Pinpoint the cell where the given text exists, returning its [X, Y] midpoint coordinate. 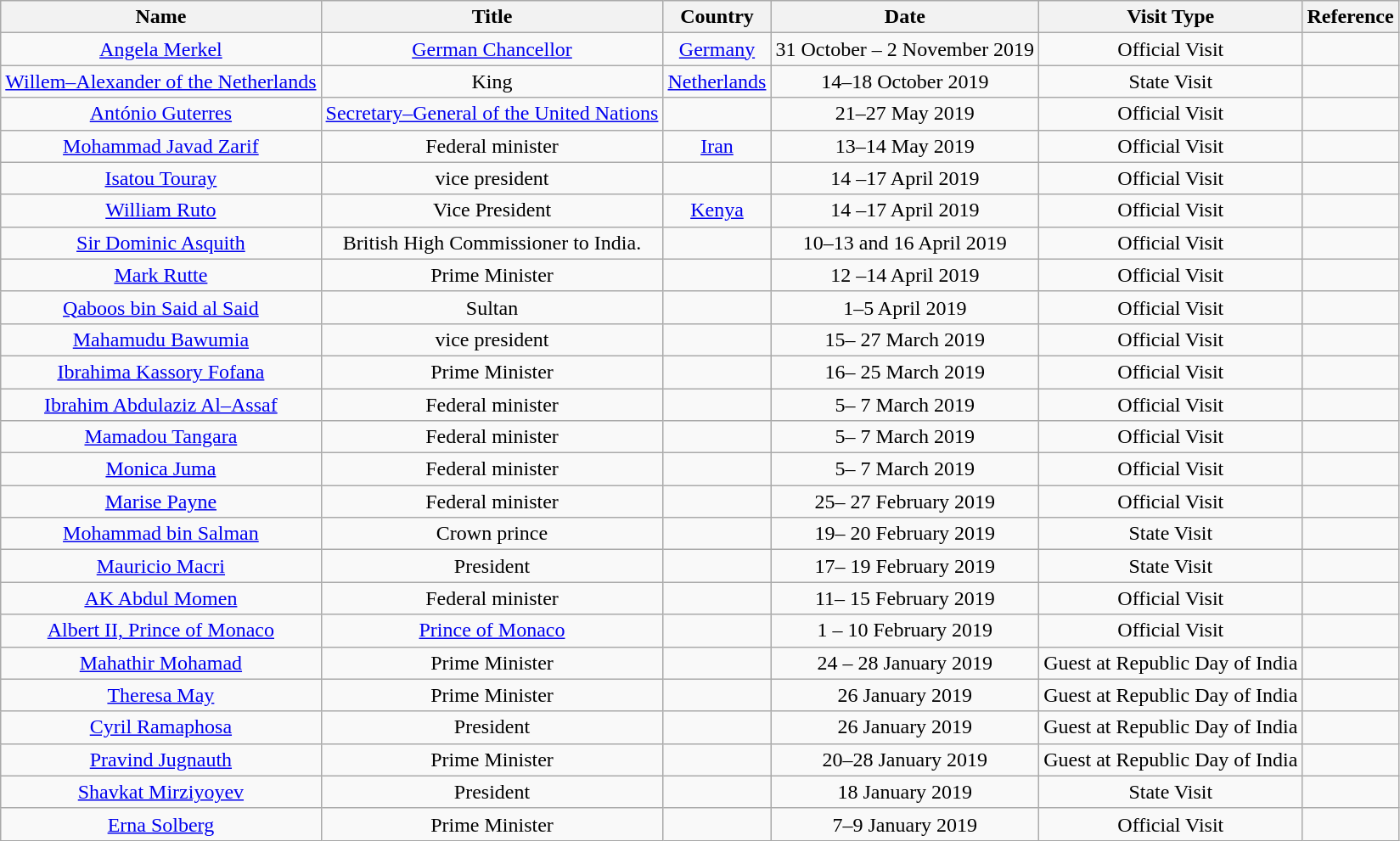
1–5 April 2019 [905, 307]
Country [717, 17]
Date [905, 17]
Ibrahim Abdulaziz Al–Assaf [161, 405]
Netherlands [717, 81]
Mohammad Javad Zarif [161, 146]
21–27 May 2019 [905, 114]
Willem–Alexander of the Netherlands [161, 81]
Name [161, 17]
Monica Juma [161, 469]
Mauricio Macri [161, 566]
1 – 10 February 2019 [905, 631]
Sultan [492, 307]
20–28 January 2019 [905, 760]
Title [492, 17]
Mark Rutte [161, 275]
7–9 January 2019 [905, 824]
Cyril Ramaphosa [161, 727]
25– 27 February 2019 [905, 502]
William Ruto [161, 210]
16– 25 March 2019 [905, 372]
Mamadou Tangara [161, 437]
31 October – 2 November 2019 [905, 49]
18 January 2019 [905, 792]
Germany [717, 49]
Vice President [492, 210]
Secretary–General of the United Nations [492, 114]
12 –14 April 2019 [905, 275]
Crown prince [492, 534]
Ibrahima Kassory Fofana [161, 372]
Shavkat Mirziyoyev [161, 792]
11– 15 February 2019 [905, 598]
19– 20 February 2019 [905, 534]
Albert II, Prince of Monaco [161, 631]
Sir Dominic Asquith [161, 243]
Iran [717, 146]
Marise Payne [161, 502]
Angela Merkel [161, 49]
Qaboos bin Said al Said [161, 307]
13–14 May 2019 [905, 146]
Isatou Touray [161, 178]
King [492, 81]
Prince of Monaco [492, 631]
Mohammad bin Salman [161, 534]
AK Abdul Momen [161, 598]
24 – 28 January 2019 [905, 663]
Visit Type [1171, 17]
Theresa May [161, 695]
10–13 and 16 April 2019 [905, 243]
14–18 October 2019 [905, 81]
Mahathir Mohamad [161, 663]
German Chancellor [492, 49]
Erna Solberg [161, 824]
Reference [1350, 17]
António Guterres [161, 114]
Mahamudu Bawumia [161, 339]
Kenya [717, 210]
15– 27 March 2019 [905, 339]
17– 19 February 2019 [905, 566]
Pravind Jugnauth [161, 760]
British High Commissioner to India. [492, 243]
